Return the (x, y) coordinate for the center point of the cell that contains the specified text.  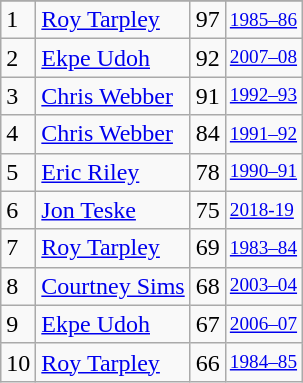
1990–91 (263, 172)
2 (18, 58)
67 (208, 324)
1985–86 (263, 20)
8 (18, 286)
1 (18, 20)
1991–92 (263, 134)
1983–84 (263, 248)
6 (18, 210)
1992–93 (263, 96)
66 (208, 362)
9 (18, 324)
5 (18, 172)
Jon Teske (113, 210)
92 (208, 58)
2006–07 (263, 324)
Courtney Sims (113, 286)
78 (208, 172)
Eric Riley (113, 172)
10 (18, 362)
68 (208, 286)
97 (208, 20)
4 (18, 134)
75 (208, 210)
7 (18, 248)
2007–08 (263, 58)
3 (18, 96)
69 (208, 248)
1984–85 (263, 362)
84 (208, 134)
2018-19 (263, 210)
91 (208, 96)
2003–04 (263, 286)
